Return (X, Y) of the center of cell containing provided text 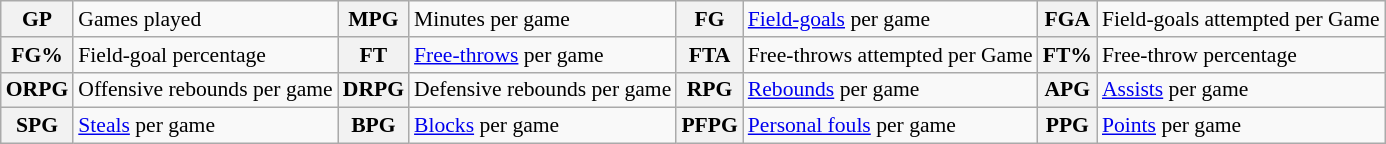
RPG (709, 90)
Offensive rebounds per game (205, 90)
Points per game (1241, 126)
Defensive rebounds per game (542, 90)
FTA (709, 55)
Rebounds per game (890, 90)
Field-goal percentage (205, 55)
Free-throws per game (542, 55)
PFPG (709, 126)
DRPG (374, 90)
Free-throw percentage (1241, 55)
APG (1068, 90)
Personal fouls per game (890, 126)
FT (374, 55)
MPG (374, 19)
SPG (37, 126)
Field-goals attempted per Game (1241, 19)
Minutes per game (542, 19)
BPG (374, 126)
GP (37, 19)
PPG (1068, 126)
Free-throws attempted per Game (890, 55)
Field-goals per game (890, 19)
Steals per game (205, 126)
ORPG (37, 90)
FG% (37, 55)
FGA (1068, 19)
FG (709, 19)
FT% (1068, 55)
Assists per game (1241, 90)
Blocks per game (542, 126)
Games played (205, 19)
